Locate the cell with the specified text and output its [x, y] center coordinate. 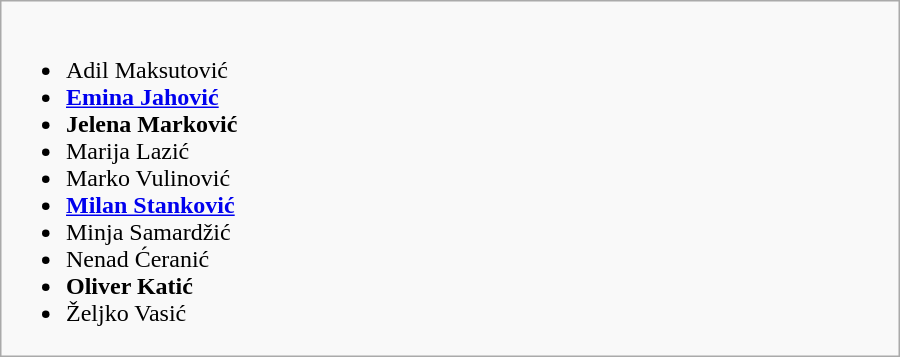
Adil MaksutovićEmina JahovićJelena MarkovićMarija LazićMarko VulinovićMilan StankovićMinja SamardžićNenad ĆeranićOliver KatićŽeljko Vasić [450, 179]
